Determine the (X, Y) coordinate at the center of the cell enclosing the given text.  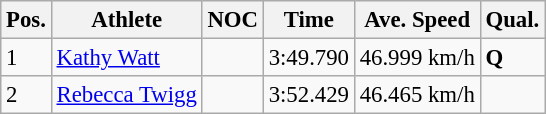
Athlete (126, 20)
Time (308, 20)
Kathy Watt (126, 58)
2 (26, 95)
46.465 km/h (417, 95)
3:49.790 (308, 58)
3:52.429 (308, 95)
NOC (232, 20)
Q (512, 58)
Ave. Speed (417, 20)
46.999 km/h (417, 58)
Qual. (512, 20)
1 (26, 58)
Rebecca Twigg (126, 95)
Pos. (26, 20)
